Determine the [x, y] coordinate at the center of the cell enclosing the given text.  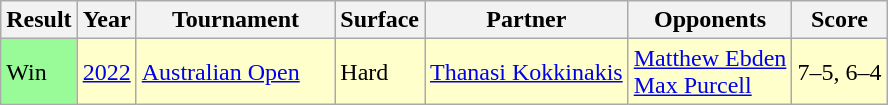
Tournament [236, 20]
Hard [380, 72]
7–5, 6–4 [840, 72]
Australian Open [236, 72]
2022 [106, 72]
Win [39, 72]
Result [39, 20]
Partner [526, 20]
Surface [380, 20]
Thanasi Kokkinakis [526, 72]
Matthew Ebden Max Purcell [710, 72]
Year [106, 20]
Score [840, 20]
Opponents [710, 20]
